Identify which cell holds the provided text, then report its [X, Y] central coordinate. 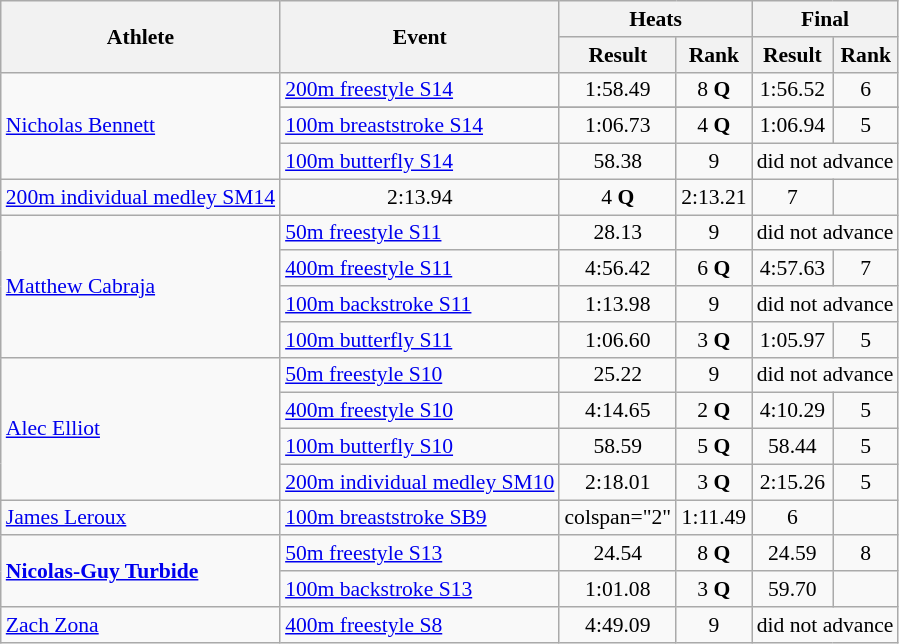
100m backstroke S11 [420, 304]
400m freestyle S8 [420, 625]
Alec Elliot [140, 428]
58.44 [792, 447]
100m butterfly S11 [420, 340]
2:13.94 [420, 197]
Zach Zona [140, 625]
400m freestyle S10 [420, 411]
58.38 [618, 162]
100m butterfly S10 [420, 447]
100m butterfly S14 [420, 162]
8 [866, 554]
1:58.49 [618, 90]
Nicholas Bennett [140, 126]
4:57.63 [792, 269]
1:06.73 [618, 126]
1:06.60 [618, 340]
28.13 [618, 233]
Athlete [140, 36]
1:56.52 [792, 90]
50m freestyle S13 [420, 554]
Event [420, 36]
5 Q [714, 447]
200m individual medley SM14 [140, 197]
1:01.08 [618, 589]
2 Q [714, 411]
100m breaststroke S14 [420, 126]
2:15.26 [792, 482]
1:13.98 [618, 304]
4:56.42 [618, 269]
100m backstroke S13 [420, 589]
2:18.01 [618, 482]
Final [826, 19]
58.59 [618, 447]
Heats [655, 19]
200m individual medley SM10 [420, 482]
24.54 [618, 554]
50m freestyle S11 [420, 233]
1:06.94 [792, 126]
400m freestyle S11 [420, 269]
50m freestyle S10 [420, 375]
4:49.09 [618, 625]
200m freestyle S14 [420, 90]
6 Q [714, 269]
4:14.65 [618, 411]
4:10.29 [792, 411]
1:11.49 [714, 518]
100m breaststroke SB9 [420, 518]
James Leroux [140, 518]
Nicolas-Guy Turbide [140, 572]
colspan="2" [618, 518]
25.22 [618, 375]
Matthew Cabraja [140, 286]
2:13.21 [714, 197]
24.59 [792, 554]
59.70 [792, 589]
1:05.97 [792, 340]
